Output the [X, Y] coordinate of the center of the cell containing the given text.  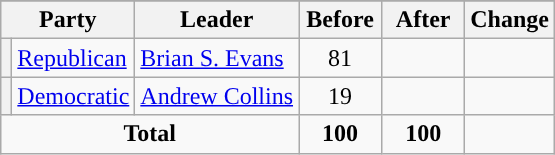
Democratic [74, 96]
Republican [74, 58]
19 [340, 96]
Leader [217, 20]
81 [340, 58]
Total [150, 134]
Before [340, 20]
After [424, 20]
Andrew Collins [217, 96]
Change [510, 20]
Brian S. Evans [217, 58]
Party [68, 20]
